Output the (X, Y) coordinate of the center of the cell containing the given text.  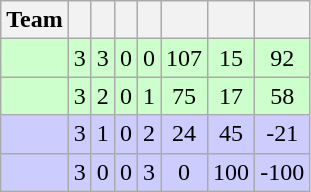
17 (232, 96)
107 (184, 58)
75 (184, 96)
58 (282, 96)
24 (184, 134)
45 (232, 134)
-100 (282, 172)
15 (232, 58)
Team (35, 20)
-21 (282, 134)
100 (232, 172)
92 (282, 58)
